Provide the (x, y) coordinate of the cell's center where the given text is located.  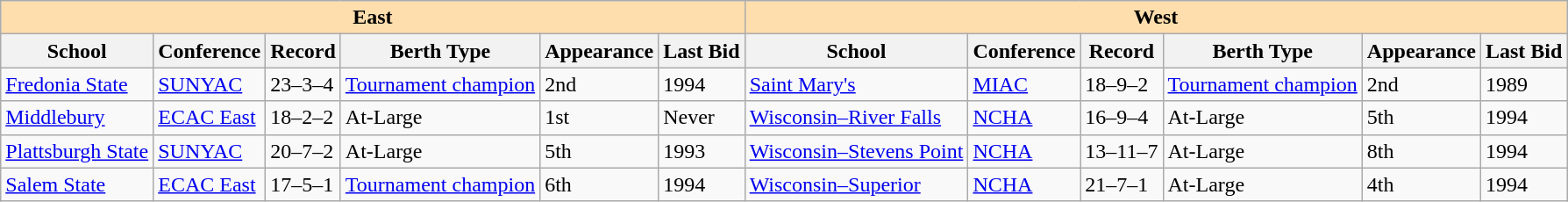
Wisconsin–Superior (856, 184)
1993 (702, 151)
Salem State (77, 184)
13–11–7 (1122, 151)
1989 (1523, 84)
1st (600, 118)
16–9–4 (1122, 118)
17–5–1 (303, 184)
18–9–2 (1122, 84)
21–7–1 (1122, 184)
8th (1421, 151)
6th (600, 184)
18–2–2 (303, 118)
Saint Mary's (856, 84)
Wisconsin–Stevens Point (856, 151)
Wisconsin–River Falls (856, 118)
Fredonia State (77, 84)
Middlebury (77, 118)
Never (702, 118)
Plattsburgh State (77, 151)
East (373, 18)
23–3–4 (303, 84)
4th (1421, 184)
20–7–2 (303, 151)
West (1156, 18)
MIAC (1024, 84)
